Search for the cell housing the specified text and yield its (X, Y) center coordinate. 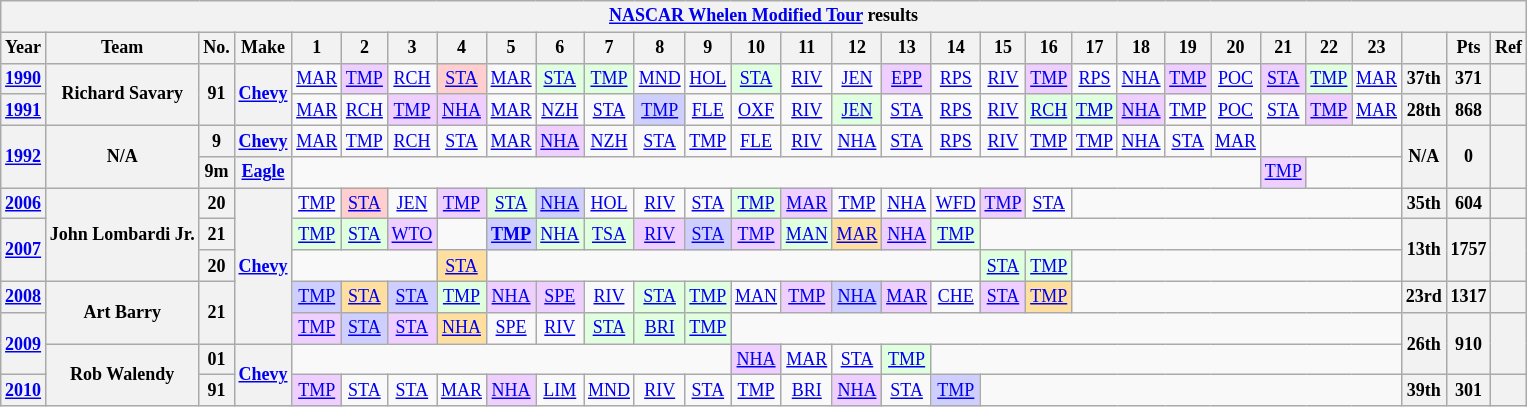
868 (1468, 110)
2010 (24, 390)
No. (216, 48)
CHE (956, 296)
37th (1424, 78)
Make (263, 48)
2 (365, 48)
WFD (956, 204)
2008 (24, 296)
8 (660, 48)
WTO (412, 234)
18 (1141, 48)
910 (1468, 343)
Art Barry (122, 312)
15 (1003, 48)
26th (1424, 343)
39th (1424, 390)
2006 (24, 204)
EPP (907, 78)
1991 (24, 110)
35th (1424, 204)
23 (1377, 48)
16 (1049, 48)
17 (1095, 48)
Pts (1468, 48)
1317 (1468, 296)
9m (216, 172)
371 (1468, 78)
Team (122, 48)
01 (216, 360)
LIM (560, 390)
2009 (24, 343)
1 (317, 48)
Year (24, 48)
13 (907, 48)
11 (806, 48)
13th (1424, 250)
3 (412, 48)
14 (956, 48)
5 (511, 48)
2007 (24, 250)
OXF (756, 110)
7 (610, 48)
John Lombardi Jr. (122, 235)
301 (1468, 390)
4 (462, 48)
12 (857, 48)
1990 (24, 78)
19 (1188, 48)
23rd (1424, 296)
22 (1329, 48)
Rob Walendy (122, 375)
TSA (610, 234)
Ref (1509, 48)
6 (560, 48)
0 (1468, 156)
Richard Savary (122, 94)
1992 (24, 156)
28th (1424, 110)
1757 (1468, 250)
604 (1468, 204)
NASCAR Whelen Modified Tour results (764, 16)
10 (756, 48)
Eagle (263, 172)
